Locate the cell with the specified text and output its (x, y) center coordinate. 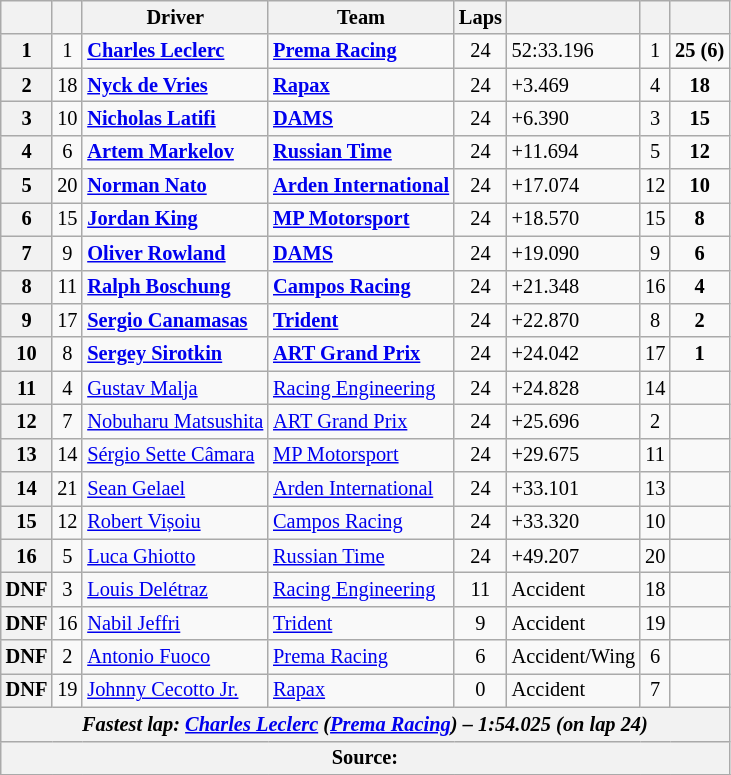
Charles Leclerc (175, 51)
Sergio Canamasas (175, 320)
Source: (365, 758)
+17.074 (574, 186)
Nabil Jeffri (175, 623)
Luca Ghiotto (175, 556)
Sergey Sirotkin (175, 354)
Nobuharu Matsushita (175, 421)
Antonio Fuoco (175, 657)
Ralph Boschung (175, 287)
Oliver Rowland (175, 253)
+6.390 (574, 118)
Sérgio Sette Câmara (175, 455)
Johnny Cecotto Jr. (175, 690)
+29.675 (574, 455)
+24.828 (574, 388)
+11.694 (574, 152)
+19.090 (574, 253)
+22.870 (574, 320)
+18.570 (574, 219)
Sean Gelael (175, 489)
21 (67, 489)
Louis Delétraz (175, 589)
+33.320 (574, 522)
Robert Vișoiu (175, 522)
+25.696 (574, 421)
25 (6) (700, 51)
Norman Nato (175, 186)
Nicholas Latifi (175, 118)
+49.207 (574, 556)
Fastest lap: Charles Leclerc (Prema Racing) – 1:54.025 (on lap 24) (365, 724)
+33.101 (574, 489)
Nyck de Vries (175, 85)
Laps (480, 17)
+3.469 (574, 85)
Accident/Wing (574, 657)
Driver (175, 17)
Artem Markelov (175, 152)
0 (480, 690)
Jordan King (175, 219)
+24.042 (574, 354)
Gustav Malja (175, 388)
Team (361, 17)
52:33.196 (574, 51)
+21.348 (574, 287)
